Detect which cell encompasses the target text, then output its (X, Y) center coordinate. 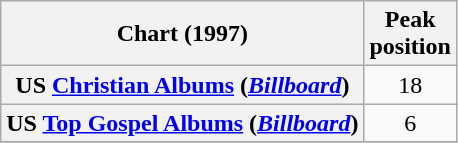
US Top Gospel Albums (Billboard) (182, 123)
US Christian Albums (Billboard) (182, 85)
18 (410, 85)
Peakposition (410, 34)
Chart (1997) (182, 34)
6 (410, 123)
